Scan for the cell matching the given text and deliver its (x, y) coordinate at center. 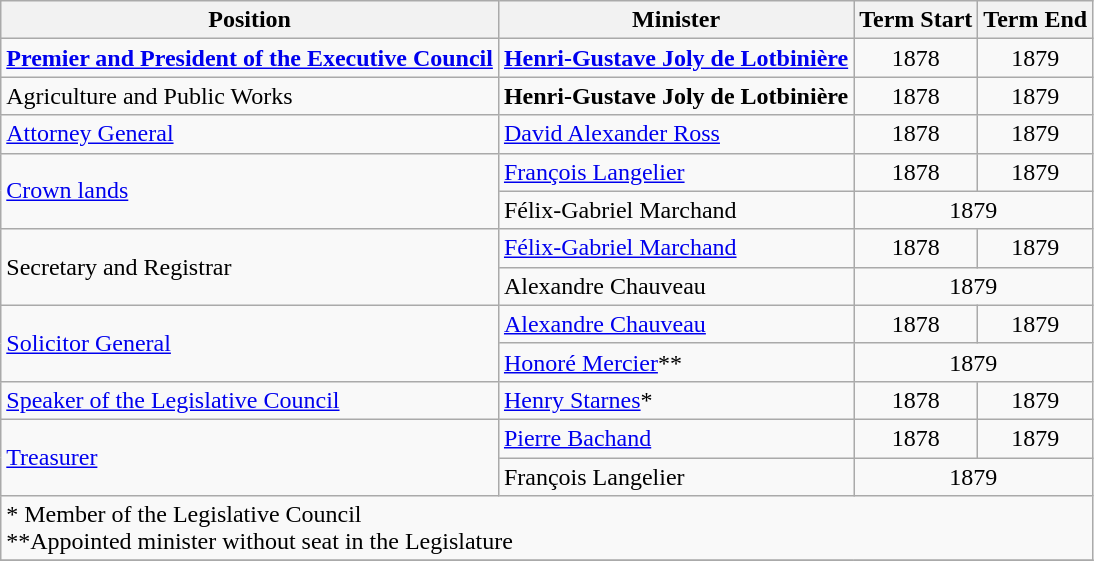
Secretary and Registrar (250, 267)
Speaker of the Legislative Council (250, 400)
Term End (1036, 20)
Attorney General (250, 134)
David Alexander Ross (676, 134)
Honoré Mercier** (676, 362)
Premier and President of the Executive Council (250, 58)
Treasurer (250, 457)
Position (250, 20)
Minister (676, 20)
Term Start (916, 20)
Crown lands (250, 191)
Agriculture and Public Works (250, 96)
Henry Starnes* (676, 400)
* Member of the Legislative Council **Appointed minister without seat in the Legislature (547, 528)
Pierre Bachand (676, 438)
Solicitor General (250, 343)
